Return [x, y] of the center of cell containing provided text 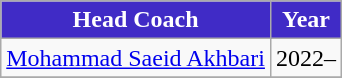
Head Coach [136, 20]
2022– [306, 58]
Year [306, 20]
Mohammad Saeid Akhbari [136, 58]
